Return the [X, Y] coordinate for the center point of the cell that contains the specified text.  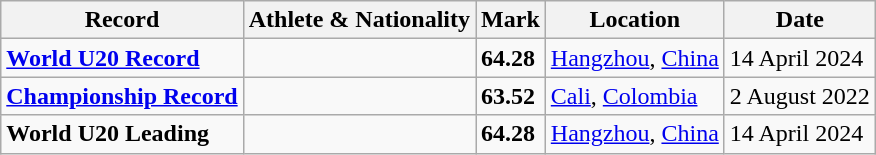
World U20 Record [122, 58]
Cali, Colombia [634, 96]
Record [122, 20]
Location [634, 20]
Date [800, 20]
World U20 Leading [122, 134]
Mark [511, 20]
Athlete & Nationality [359, 20]
2 August 2022 [800, 96]
Championship Record [122, 96]
63.52 [511, 96]
